Extract the [X, Y] coordinate from the center of the cell holding the provided text.  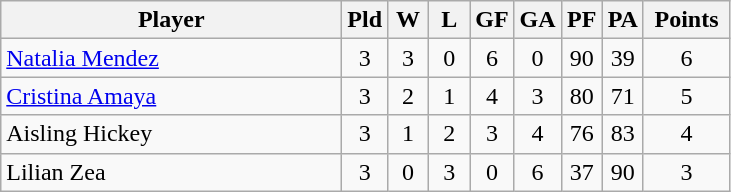
PF [582, 20]
Pld [365, 20]
39 [622, 58]
83 [622, 134]
Player [172, 20]
80 [582, 96]
PA [622, 20]
Cristina Amaya [172, 96]
Lilian Zea [172, 172]
71 [622, 96]
GA [538, 20]
Points [686, 20]
L [450, 20]
Natalia Mendez [172, 58]
37 [582, 172]
76 [582, 134]
Aisling Hickey [172, 134]
GF [492, 20]
W [408, 20]
5 [686, 96]
